Find where the given text appears and provide that cell's center as (x, y) coordinate. 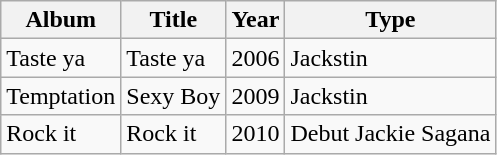
2010 (256, 134)
2006 (256, 58)
Year (256, 20)
Sexy Boy (174, 96)
Temptation (61, 96)
Type (390, 20)
2009 (256, 96)
Title (174, 20)
Debut Jackie Sagana (390, 134)
Album (61, 20)
